Pinpoint the cell where the given text exists, returning its [X, Y] midpoint coordinate. 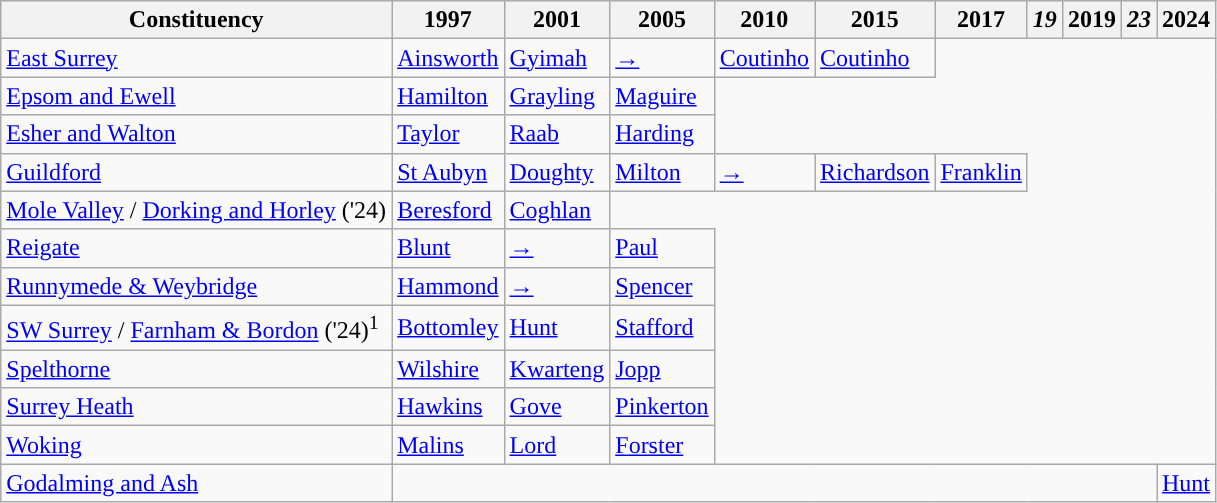
2010 [764, 20]
Raab [557, 134]
Spelthorne [196, 369]
Esher and Walton [196, 134]
Spencer [662, 286]
Bottomley [448, 328]
Hamilton [448, 96]
Richardson [875, 172]
2017 [981, 20]
23 [1138, 20]
Reigate [196, 248]
East Surrey [196, 58]
2005 [662, 20]
SW Surrey / Farnham & Bordon ('24)1 [196, 328]
Coghlan [557, 210]
Forster [662, 445]
Maguire [662, 96]
Stafford [662, 328]
Grayling [557, 96]
Epsom and Ewell [196, 96]
Taylor [448, 134]
Woking [196, 445]
2001 [557, 20]
Mole Valley / Dorking and Horley ('24) [196, 210]
2019 [1092, 20]
Jopp [662, 369]
2015 [875, 20]
Beresford [448, 210]
Kwarteng [557, 369]
Blunt [448, 248]
Guildford [196, 172]
Constituency [196, 20]
Godalming and Ash [196, 483]
Gyimah [557, 58]
Hammond [448, 286]
Milton [662, 172]
Wilshire [448, 369]
Lord [557, 445]
Surrey Heath [196, 407]
Ainsworth [448, 58]
Doughty [557, 172]
Runnymede & Weybridge [196, 286]
1997 [448, 20]
Paul [662, 248]
St Aubyn [448, 172]
Malins [448, 445]
19 [1044, 20]
2024 [1186, 20]
Gove [557, 407]
Pinkerton [662, 407]
Hawkins [448, 407]
Harding [662, 134]
Franklin [981, 172]
